Return the [x, y] coordinate for the center point of the cell that contains the specified text.  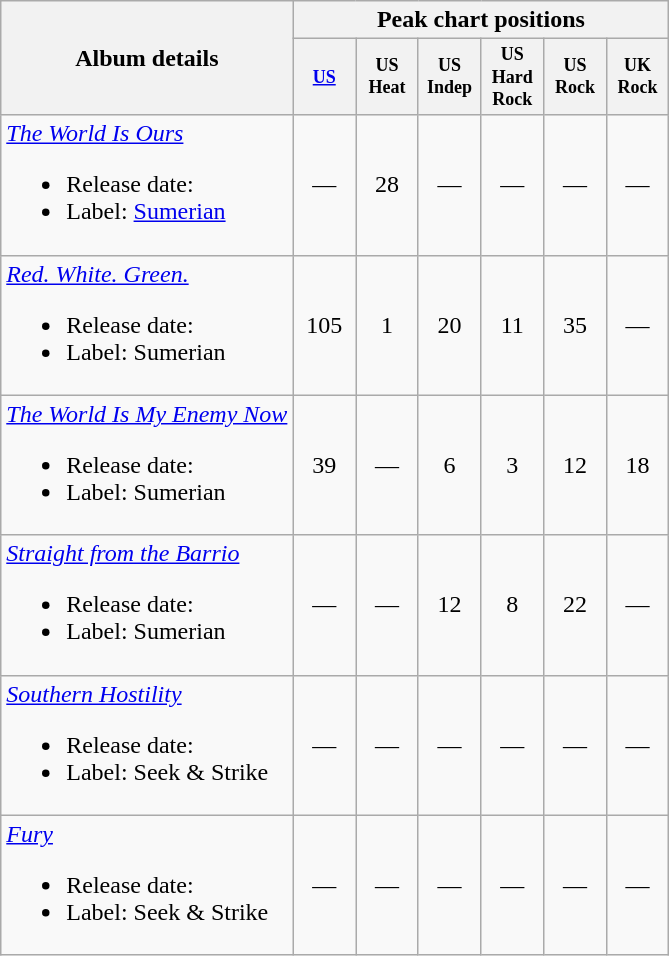
Straight from the BarrioRelease date: Label: Sumerian [147, 605]
Peak chart positions [481, 20]
28 [388, 185]
6 [450, 465]
UK Rock [638, 77]
20 [450, 325]
8 [512, 605]
18 [638, 465]
Album details [147, 58]
US Hard Rock [512, 77]
US Indep [450, 77]
22 [576, 605]
Red. White. Green.Release date: Label: Sumerian [147, 325]
35 [576, 325]
US Heat [388, 77]
The World Is OursRelease date: Label: Sumerian [147, 185]
1 [388, 325]
US [324, 77]
105 [324, 325]
11 [512, 325]
Southern HostilityRelease date: Label: Seek & Strike [147, 745]
US Rock [576, 77]
The World Is My Enemy NowRelease date: Label: Sumerian [147, 465]
39 [324, 465]
FuryRelease date: Label: Seek & Strike [147, 885]
3 [512, 465]
